From the cell containing the given text, extract its center point as (x, y) coordinate. 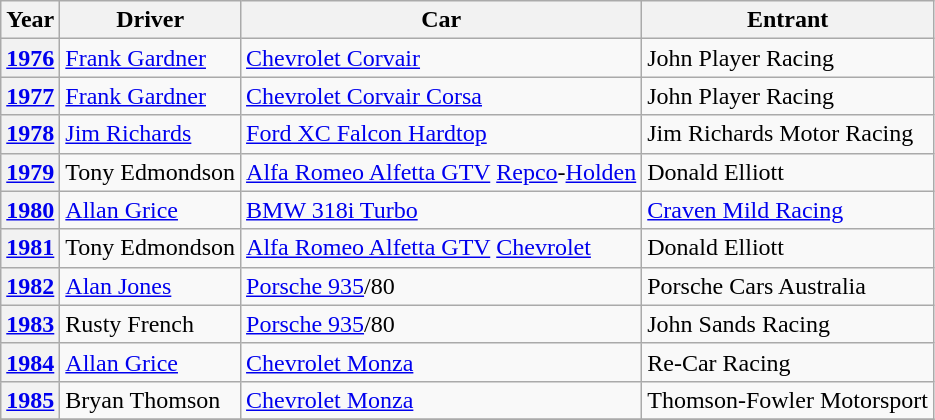
1976 (30, 58)
Alfa Romeo Alfetta GTV Chevrolet (442, 248)
BMW 318i Turbo (442, 210)
1979 (30, 172)
Rusty French (150, 324)
Chevrolet Corvair Corsa (442, 96)
1982 (30, 286)
1983 (30, 324)
Ford XC Falcon Hardtop (442, 134)
Alfa Romeo Alfetta GTV Repco-Holden (442, 172)
1981 (30, 248)
Year (30, 20)
Chevrolet Corvair (442, 58)
1984 (30, 362)
Bryan Thomson (150, 400)
1978 (30, 134)
Porsche Cars Australia (788, 286)
Re-Car Racing (788, 362)
1985 (30, 400)
1977 (30, 96)
Jim Richards (150, 134)
Thomson-Fowler Motorsport (788, 400)
Jim Richards Motor Racing (788, 134)
John Sands Racing (788, 324)
Alan Jones (150, 286)
Car (442, 20)
Craven Mild Racing (788, 210)
Driver (150, 20)
Entrant (788, 20)
1980 (30, 210)
